Provide the [x, y] coordinate of the cell's center where the given text is located.  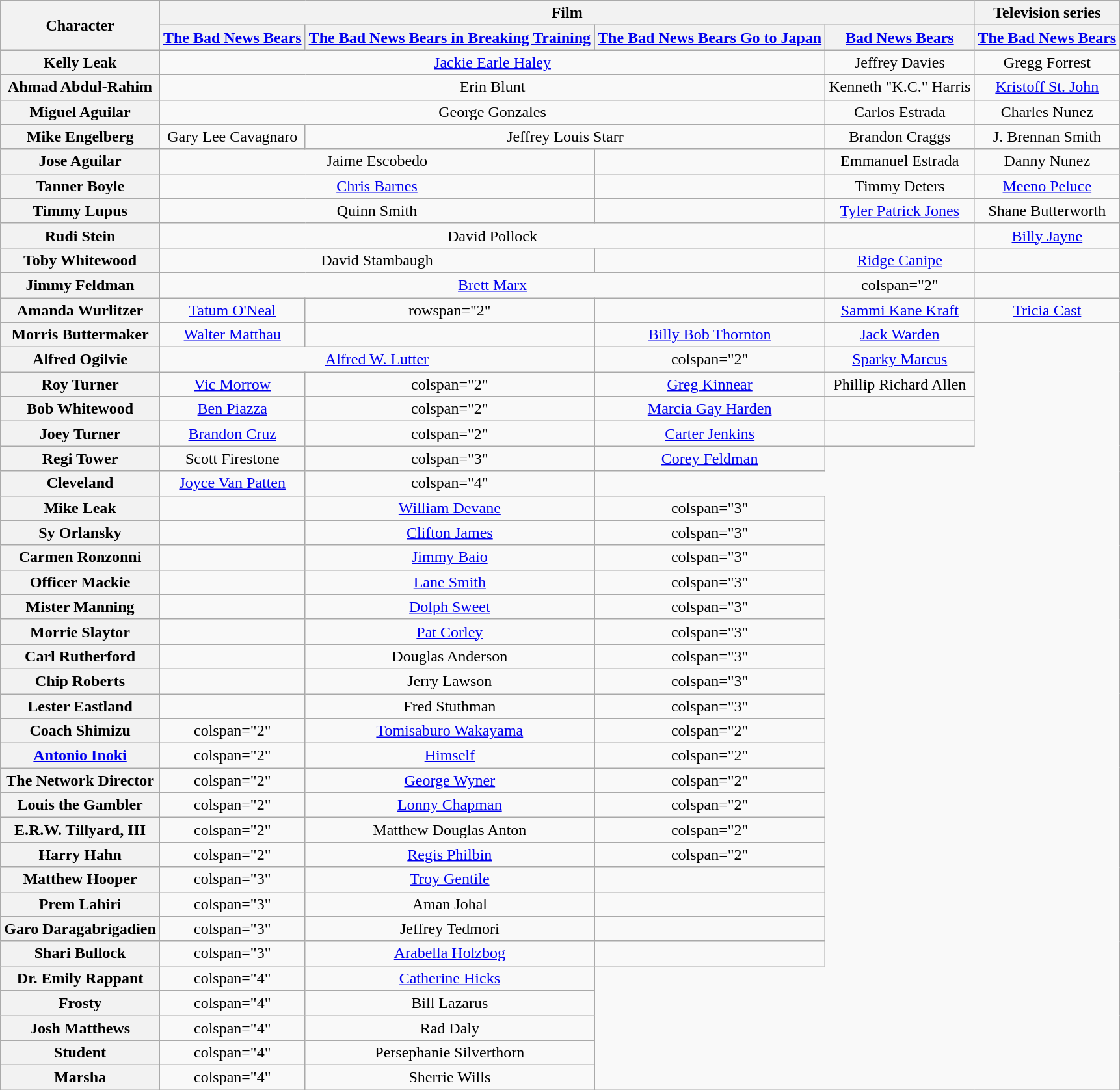
Corey Feldman [710, 459]
Student [81, 1052]
Kristoff St. John [1047, 87]
Jimmy Feldman [81, 285]
Rad Daly [449, 1028]
Lonny Chapman [449, 805]
Joey Turner [81, 434]
Antonio Inoki [81, 756]
Frosty [81, 1003]
Mike Engelberg [81, 137]
Bob Whitewood [81, 409]
Jeffrey Tedmori [449, 929]
Mister Manning [81, 607]
Carl Rutherford [81, 656]
Film [567, 13]
The Bad News Bears Go to Japan [710, 38]
Tricia Cast [1047, 310]
Sherrie Wills [449, 1077]
David Stambaugh [377, 260]
Bad News Bears [900, 38]
Billy Jayne [1047, 235]
Rudi Stein [81, 235]
Ridge Canipe [900, 260]
Brandon Cruz [232, 434]
Sy Orlansky [81, 533]
Morrie Slaytor [81, 631]
Lester Eastland [81, 706]
Prem Lahiri [81, 904]
Sammi Kane Kraft [900, 310]
Erin Blunt [492, 87]
Chip Roberts [81, 681]
Pat Corley [449, 631]
Jose Aguilar [81, 161]
Television series [1047, 13]
Catherine Hicks [449, 978]
Regi Tower [81, 459]
William Devane [449, 508]
Greg Kinnear [710, 384]
Scott Firestone [232, 459]
Aman Johal [449, 904]
Josh Matthews [81, 1028]
Emmanuel Estrada [900, 161]
Vic Morrow [232, 384]
Regis Philbin [449, 855]
Quinn Smith [377, 211]
Brandon Craggs [900, 137]
Dr. Emily Rappant [81, 978]
Tanner Boyle [81, 186]
Lane Smith [449, 582]
Amanda Wurlitzer [81, 310]
Jack Warden [900, 335]
Charles Nunez [1047, 112]
Arabella Holzbog [449, 953]
Kenneth "K.C." Harris [900, 87]
Jaime Escobedo [377, 161]
Alfred Ogilvie [81, 360]
Louis the Gambler [81, 805]
Tomisaburo Wakayama [449, 731]
Jerry Lawson [449, 681]
Shane Butterworth [1047, 211]
Phillip Richard Allen [900, 384]
Cleveland [81, 483]
Persephanie Silverthorn [449, 1052]
Ben Piazza [232, 409]
George Gonzales [492, 112]
Sparky Marcus [900, 360]
Troy Gentile [449, 879]
Kelly Leak [81, 62]
Officer Mackie [81, 582]
The Bad News Bears in Breaking Training [449, 38]
Roy Turner [81, 384]
Jimmy Baio [449, 557]
Carter Jenkins [710, 434]
Coach Shimizu [81, 731]
E.R.W. Tillyard, III [81, 830]
Dolph Sweet [449, 607]
J. Brennan Smith [1047, 137]
Chris Barnes [377, 186]
Danny Nunez [1047, 161]
Walter Matthau [232, 335]
Jeffrey Louis Starr [565, 137]
Bill Lazarus [449, 1003]
Himself [449, 756]
Jackie Earle Haley [492, 62]
Jeffrey Davies [900, 62]
Gary Lee Cavagnaro [232, 137]
Brett Marx [492, 285]
Billy Bob Thornton [710, 335]
Carlos Estrada [900, 112]
George Wyner [449, 780]
Harry Hahn [81, 855]
Marsha [81, 1077]
Gregg Forrest [1047, 62]
Matthew Douglas Anton [449, 830]
rowspan="2" [449, 310]
Tatum O'Neal [232, 310]
Timmy Deters [900, 186]
Timmy Lupus [81, 211]
Character [81, 25]
Clifton James [449, 533]
Morris Buttermaker [81, 335]
Tyler Patrick Jones [900, 211]
Shari Bullock [81, 953]
Alfred W. Lutter [377, 360]
Carmen Ronzonni [81, 557]
Meeno Peluce [1047, 186]
Matthew Hooper [81, 879]
Garo Daragabrigadien [81, 929]
Fred Stuthman [449, 706]
Miguel Aguilar [81, 112]
David Pollock [492, 235]
Ahmad Abdul-Rahim [81, 87]
Marcia Gay Harden [710, 409]
Mike Leak [81, 508]
Toby Whitewood [81, 260]
Douglas Anderson [449, 656]
The Network Director [81, 780]
Joyce Van Patten [232, 483]
